Extract the [x, y] coordinate from the center of the cell holding the provided text.  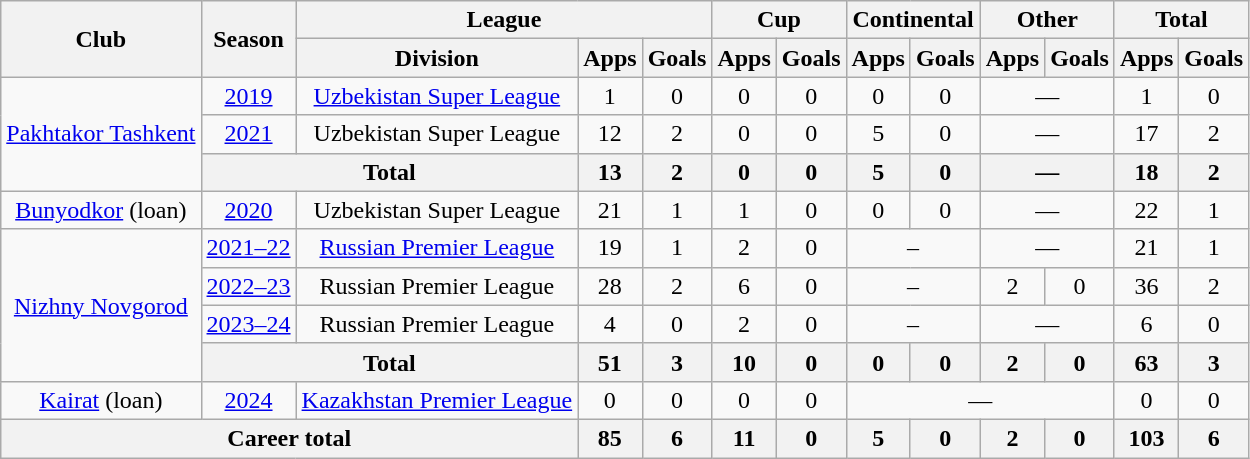
Nizhny Novgorod [101, 305]
Other [1047, 20]
4 [610, 324]
11 [744, 438]
Pakhtakor Tashkent [101, 134]
10 [744, 362]
12 [610, 134]
103 [1146, 438]
2024 [248, 400]
2023–24 [248, 324]
2021–22 [248, 248]
85 [610, 438]
19 [610, 248]
51 [610, 362]
63 [1146, 362]
Bunyodkor (loan) [101, 210]
Club [101, 39]
Season [248, 39]
2020 [248, 210]
17 [1146, 134]
2022–23 [248, 286]
Division [437, 58]
Kazakhstan Premier League [437, 400]
28 [610, 286]
36 [1146, 286]
18 [1146, 172]
Career total [290, 438]
13 [610, 172]
22 [1146, 210]
League [504, 20]
Cup [779, 20]
Kairat (loan) [101, 400]
2019 [248, 96]
2021 [248, 134]
Continental [913, 20]
